Extract the [x, y] coordinate from the center of the cell holding the provided text.  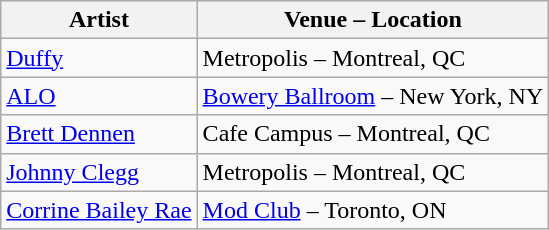
Corrine Bailey Rae [99, 210]
Johnny Clegg [99, 172]
Duffy [99, 58]
Brett Dennen [99, 134]
Mod Club – Toronto, ON [373, 210]
Cafe Campus – Montreal, QC [373, 134]
Venue – Location [373, 20]
ALO [99, 96]
Bowery Ballroom – New York, NY [373, 96]
Artist [99, 20]
